Search for the cell housing the specified text and yield its (X, Y) center coordinate. 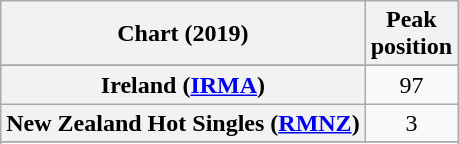
Ireland (IRMA) (183, 85)
3 (411, 123)
Chart (2019) (183, 34)
New Zealand Hot Singles (RMNZ) (183, 123)
Peakposition (411, 34)
97 (411, 85)
